Return (x, y) of the center of cell containing provided text 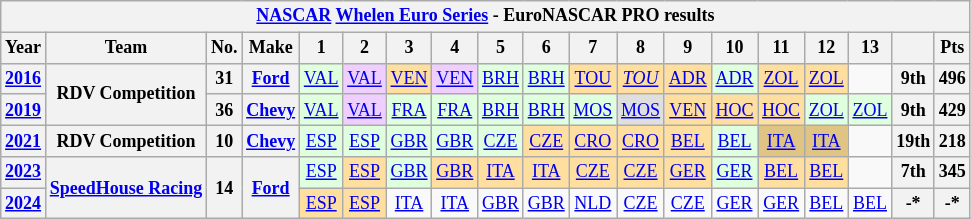
4 (455, 48)
14 (224, 188)
NASCAR Whelen Euro Series - EuroNASCAR PRO results (486, 16)
7th (914, 172)
429 (952, 110)
2 (364, 48)
13 (870, 48)
1 (320, 48)
345 (952, 172)
8 (641, 48)
Make (271, 48)
NLD (593, 204)
2016 (24, 78)
31 (224, 78)
6 (546, 48)
12 (826, 48)
19th (914, 140)
2019 (24, 110)
5 (501, 48)
2021 (24, 140)
2024 (24, 204)
36 (224, 110)
7 (593, 48)
Year (24, 48)
SpeedHouse Racing (126, 188)
11 (782, 48)
Pts (952, 48)
9 (688, 48)
218 (952, 140)
2023 (24, 172)
Team (126, 48)
3 (409, 48)
No. (224, 48)
496 (952, 78)
